Return [x, y] of the center of cell containing provided text 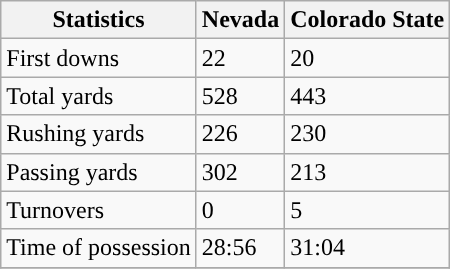
Turnovers [99, 210]
28:56 [240, 248]
528 [240, 96]
First downs [99, 58]
5 [368, 210]
Time of possession [99, 248]
0 [240, 210]
230 [368, 134]
226 [240, 134]
Total yards [99, 96]
213 [368, 172]
31:04 [368, 248]
22 [240, 58]
Rushing yards [99, 134]
Passing yards [99, 172]
Nevada [240, 20]
443 [368, 96]
Statistics [99, 20]
Colorado State [368, 20]
302 [240, 172]
20 [368, 58]
